Pinpoint the cell where the given text exists, returning its (x, y) midpoint coordinate. 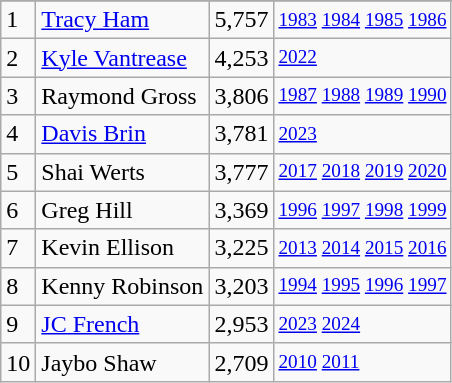
2,953 (242, 324)
JC French (122, 324)
4,253 (242, 58)
9 (18, 324)
2,709 (242, 362)
3,806 (242, 96)
3,777 (242, 172)
Kevin Ellison (122, 248)
3,203 (242, 286)
1983 1984 1985 1986 (362, 20)
1996 1997 1998 1999 (362, 210)
3,369 (242, 210)
2013 2014 2015 2016 (362, 248)
2 (18, 58)
10 (18, 362)
Davis Brin (122, 134)
2017 2018 2019 2020 (362, 172)
4 (18, 134)
1 (18, 20)
2023 (362, 134)
3,225 (242, 248)
8 (18, 286)
7 (18, 248)
5,757 (242, 20)
Jaybo Shaw (122, 362)
2023 2024 (362, 324)
2022 (362, 58)
1987 1988 1989 1990 (362, 96)
2010 2011 (362, 362)
Kenny Robinson (122, 286)
Shai Werts (122, 172)
6 (18, 210)
3,781 (242, 134)
Greg Hill (122, 210)
3 (18, 96)
Tracy Ham (122, 20)
1994 1995 1996 1997 (362, 286)
Raymond Gross (122, 96)
Kyle Vantrease (122, 58)
5 (18, 172)
